Detect which cell encompasses the target text, then output its (x, y) center coordinate. 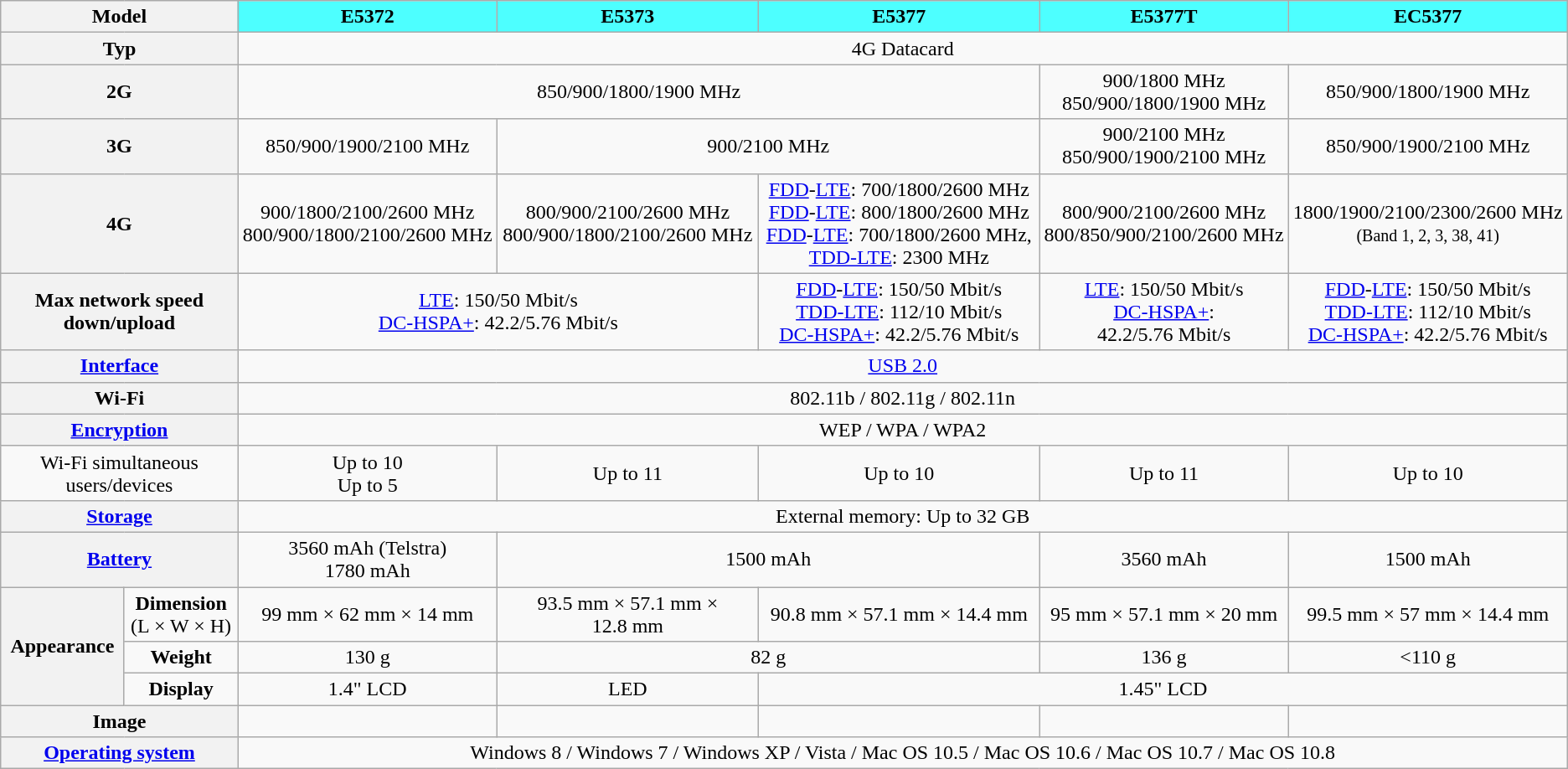
Interface (119, 366)
2G (119, 92)
1800/1900/2100/2300/2600 MHz(Band 1, 2, 3, 38, 41) (1427, 223)
130 g (367, 658)
Operating system (119, 753)
900/1800 MHz850/900/1800/1900 MHz (1164, 92)
99 mm × 62 mm × 14 mm (367, 613)
3G (119, 146)
4G Datacard (903, 49)
EC5377 (1427, 17)
Wi-Fi simultaneous users/devices (119, 472)
Appearance (62, 645)
Dimension(L × W × H) (181, 613)
4G (119, 223)
1.45" LCD (1163, 689)
Windows 8 / Windows 7 / Windows XP / Vista / Mac OS 10.5 / Mac OS 10.6 / Mac OS 10.7 / Mac OS 10.8 (903, 753)
Image (119, 721)
3560 mAh (Telstra)1780 mAh (367, 560)
E5377T (1164, 17)
90.8 mm × 57.1 mm × 14.4 mm (900, 613)
95 mm × 57.1 mm × 20 mm (1164, 613)
WEP / WPA / WPA2 (903, 430)
Encryption (119, 430)
82 g (768, 658)
LED (627, 689)
E5373 (627, 17)
FDD-LTE: 700/1800/2600 MHzFDD-LTE: 800/1800/2600 MHzFDD-LTE: 700/1800/2600 MHz, TDD-LTE: 2300 MHz (900, 223)
Display (181, 689)
Wi-Fi (119, 398)
Storage (119, 516)
136 g (1164, 658)
900/2100 MHz850/900/1900/2100 MHz (1164, 146)
Weight (181, 658)
802.11b / 802.11g / 802.11n (903, 398)
Up to 10Up to 5 (367, 472)
Battery (119, 560)
900/1800/2100/2600 MHz 800/900/1800/2100/2600 MHz (367, 223)
Max network speeddown/upload (119, 312)
99.5 mm × 57 mm × 14.4 mm (1427, 613)
800/900/2100/2600 MHz800/900/1800/2100/2600 MHz (627, 223)
900/2100 MHz (768, 146)
3560 mAh (1164, 560)
93.5 mm × 57.1 mm × 12.8 mm (627, 613)
E5377 (900, 17)
<110 g (1427, 658)
Model (119, 17)
External memory: Up to 32 GB (903, 516)
800/900/2100/2600 MHz800/850/900/2100/2600 MHz (1164, 223)
E5372 (367, 17)
Typ (119, 49)
1.4" LCD (367, 689)
USB 2.0 (903, 366)
